Scan for the cell matching the given text and deliver its [x, y] coordinate at center. 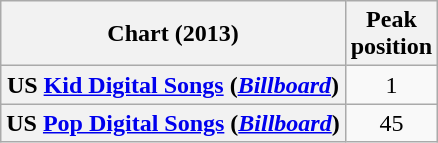
US Pop Digital Songs (Billboard) [173, 123]
Chart (2013) [173, 34]
45 [391, 123]
Peakposition [391, 34]
1 [391, 85]
US Kid Digital Songs (Billboard) [173, 85]
